For the text-containing cell, return its midpoint in (X, Y) coordinate format. 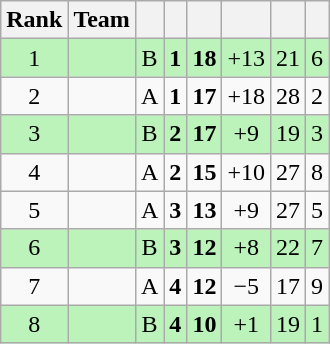
9 (318, 286)
21 (288, 58)
15 (204, 172)
+8 (246, 248)
10 (204, 324)
22 (288, 248)
18 (204, 58)
28 (288, 96)
Team (102, 20)
+10 (246, 172)
13 (204, 210)
+18 (246, 96)
+1 (246, 324)
+13 (246, 58)
Rank (34, 20)
−5 (246, 286)
